Scan for the cell matching the given text and deliver its [x, y] coordinate at center. 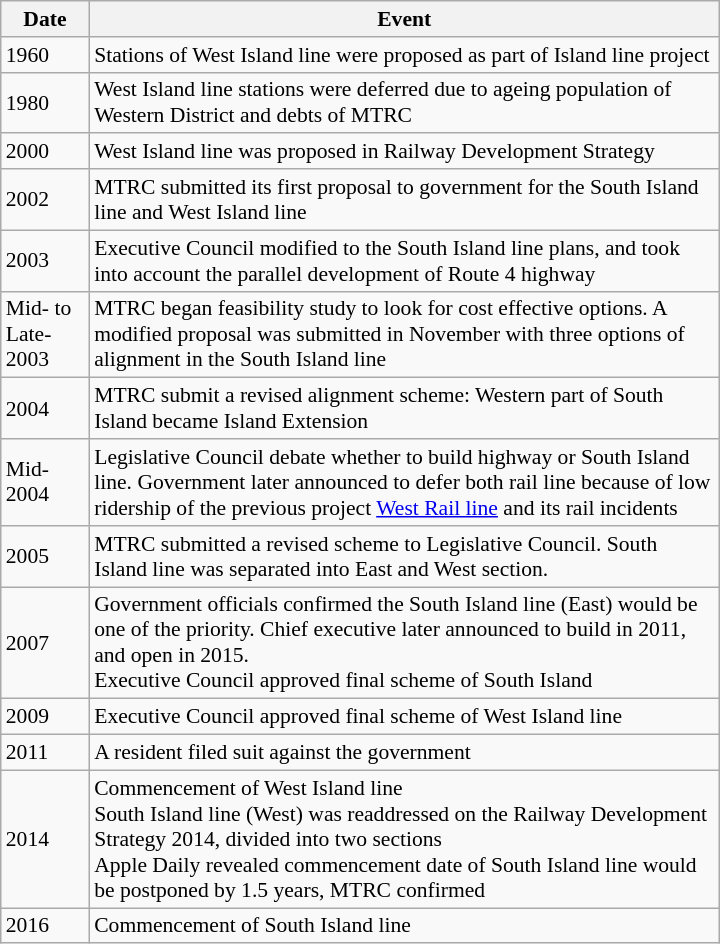
2014 [45, 839]
1980 [45, 102]
West Island line was proposed in Railway Development Strategy [404, 152]
2002 [45, 200]
2005 [45, 556]
Commencement of South Island line [404, 926]
MTRC submitted its first proposal to government for the South Island line and West Island line [404, 200]
2000 [45, 152]
2007 [45, 643]
Executive Council approved final scheme of West Island line [404, 717]
A resident filed suit against the government [404, 753]
West Island line stations were deferred due to ageing population of Western District and debts of MTRC [404, 102]
Event [404, 19]
Mid-2004 [45, 482]
MTRC submitted a revised scheme to Legislative Council. South Island line was separated into East and West section. [404, 556]
1960 [45, 55]
Date [45, 19]
2009 [45, 717]
2004 [45, 408]
2011 [45, 753]
Stations of West Island line were proposed as part of Island line project [404, 55]
2016 [45, 926]
Executive Council modified to the South Island line plans, and took into account the parallel development of Route 4 highway [404, 260]
2003 [45, 260]
MTRC submit a revised alignment scheme: Western part of South Island became Island Extension [404, 408]
Mid- to Late-2003 [45, 334]
